Return (x, y) of the center of cell containing provided text 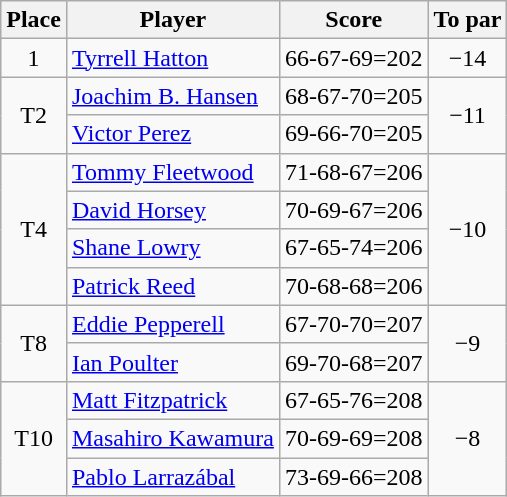
Shane Lowry (172, 248)
Pablo Larrazábal (172, 477)
Victor Perez (172, 134)
Ian Poulter (172, 362)
T8 (34, 343)
1 (34, 58)
Eddie Pepperell (172, 324)
T10 (34, 438)
67-65-76=208 (354, 400)
71-68-67=206 (354, 172)
Place (34, 20)
−11 (468, 115)
−14 (468, 58)
Matt Fitzpatrick (172, 400)
Joachim B. Hansen (172, 96)
To par (468, 20)
70-69-67=206 (354, 210)
David Horsey (172, 210)
T4 (34, 229)
Tyrrell Hatton (172, 58)
66-67-69=202 (354, 58)
69-66-70=205 (354, 134)
73-69-66=208 (354, 477)
Masahiro Kawamura (172, 438)
69-70-68=207 (354, 362)
Tommy Fleetwood (172, 172)
Patrick Reed (172, 286)
T2 (34, 115)
67-70-70=207 (354, 324)
−10 (468, 229)
70-69-69=208 (354, 438)
68-67-70=205 (354, 96)
70-68-68=206 (354, 286)
−9 (468, 343)
Score (354, 20)
Player (172, 20)
−8 (468, 438)
67-65-74=206 (354, 248)
